Locate the cell with the specified text and output its (X, Y) center coordinate. 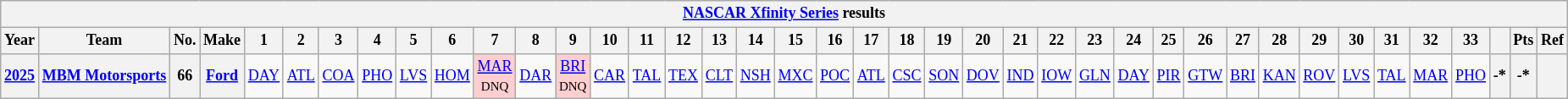
25 (1169, 41)
MXC (795, 76)
CLT (718, 76)
28 (1279, 41)
NSH (756, 76)
IND (1020, 76)
16 (835, 41)
Team (103, 41)
9 (573, 41)
13 (718, 41)
26 (1205, 41)
PIR (1169, 76)
CSC (906, 76)
17 (871, 41)
DOV (983, 76)
23 (1095, 41)
CAR (610, 76)
Ref (1553, 41)
1 (263, 41)
2025 (20, 76)
2 (301, 41)
11 (646, 41)
22 (1057, 41)
IOW (1057, 76)
No. (185, 41)
12 (684, 41)
SON (944, 76)
MAR (1431, 76)
Ford (222, 76)
31 (1392, 41)
MARDNQ (495, 76)
8 (535, 41)
24 (1133, 41)
10 (610, 41)
COA (339, 76)
7 (495, 41)
32 (1431, 41)
Year (20, 41)
20 (983, 41)
18 (906, 41)
6 (452, 41)
ROV (1320, 76)
HOM (452, 76)
TEX (684, 76)
30 (1357, 41)
POC (835, 76)
BRIDNQ (573, 76)
29 (1320, 41)
15 (795, 41)
14 (756, 41)
5 (413, 41)
Pts (1523, 41)
DAR (535, 76)
NASCAR Xfinity Series results (784, 14)
4 (378, 41)
33 (1471, 41)
BRI (1244, 76)
GTW (1205, 76)
KAN (1279, 76)
3 (339, 41)
66 (185, 76)
Make (222, 41)
19 (944, 41)
27 (1244, 41)
GLN (1095, 76)
21 (1020, 41)
MBM Motorsports (103, 76)
